Identify which cell holds the provided text, then report its [X, Y] central coordinate. 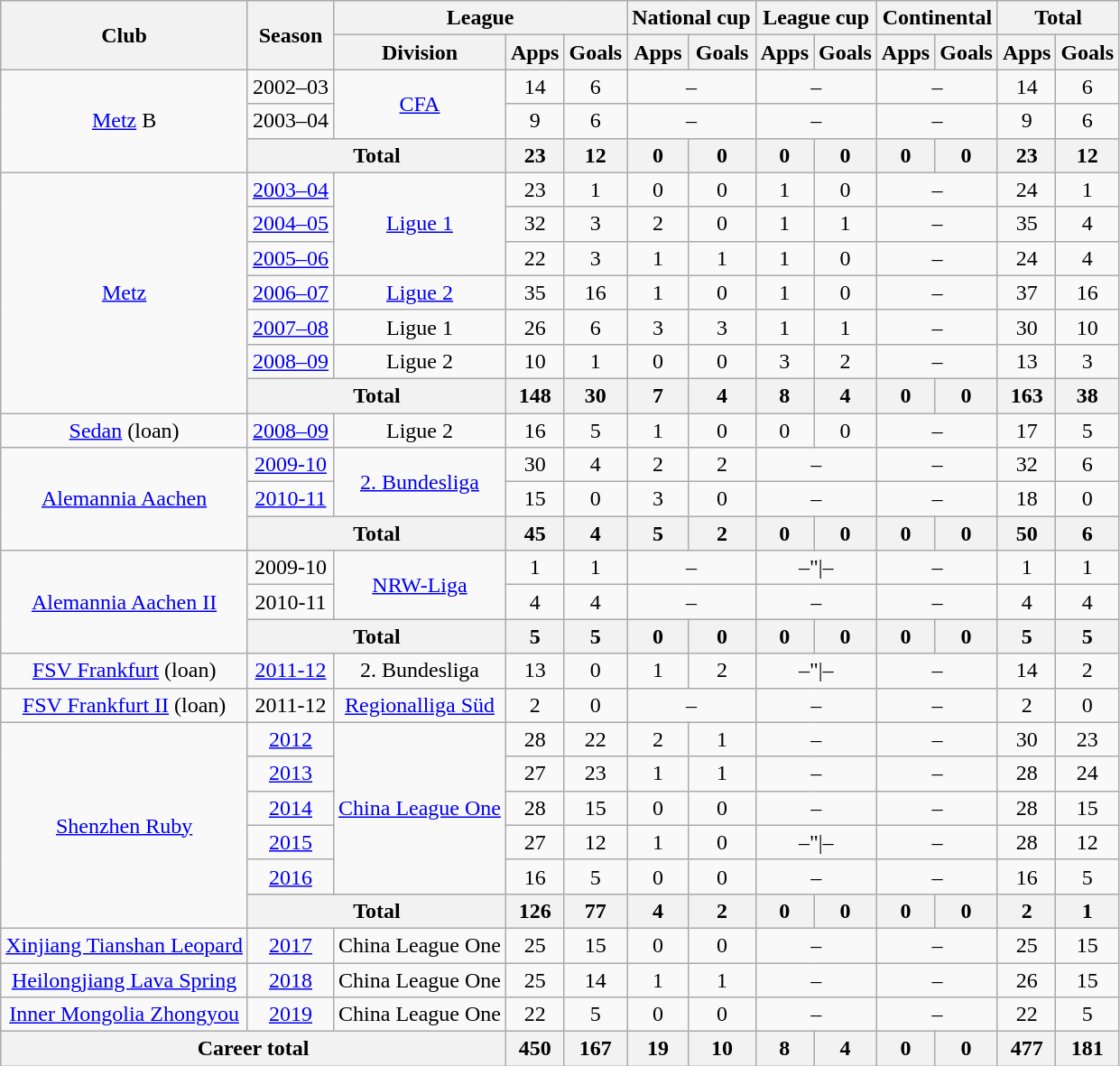
Alemannia Aachen II [125, 602]
2016 [291, 876]
Season [291, 35]
167 [596, 1049]
163 [1026, 395]
FSV Frankfurt II (loan) [125, 705]
Sedan (loan) [125, 431]
2005–06 [291, 258]
2004–05 [291, 224]
2013 [291, 774]
77 [596, 911]
19 [658, 1049]
CFA [421, 104]
Metz [125, 292]
League cup [816, 18]
2002–03 [291, 87]
7 [658, 395]
National cup [691, 18]
2015 [291, 842]
2017 [291, 945]
2018 [291, 979]
148 [535, 395]
50 [1026, 533]
450 [535, 1049]
126 [535, 911]
477 [1026, 1049]
18 [1026, 499]
2007–08 [291, 327]
NRW-Liga [421, 585]
Regionalliga Süd [421, 705]
Division [421, 52]
FSV Frankfurt (loan) [125, 671]
2019 [291, 1015]
2006–07 [291, 292]
Inner Mongolia Zhongyou [125, 1015]
League [480, 18]
Heilongjiang Lava Spring [125, 979]
38 [1088, 395]
Xinjiang Tianshan Leopard [125, 945]
17 [1026, 431]
Club [125, 35]
Career total [254, 1049]
Metz B [125, 121]
45 [535, 533]
Shenzhen Ruby [125, 825]
37 [1026, 292]
Continental [937, 18]
Alemannia Aachen [125, 499]
2012 [291, 739]
2014 [291, 808]
181 [1088, 1049]
